Pinpoint the cell where the given text exists, returning its [x, y] midpoint coordinate. 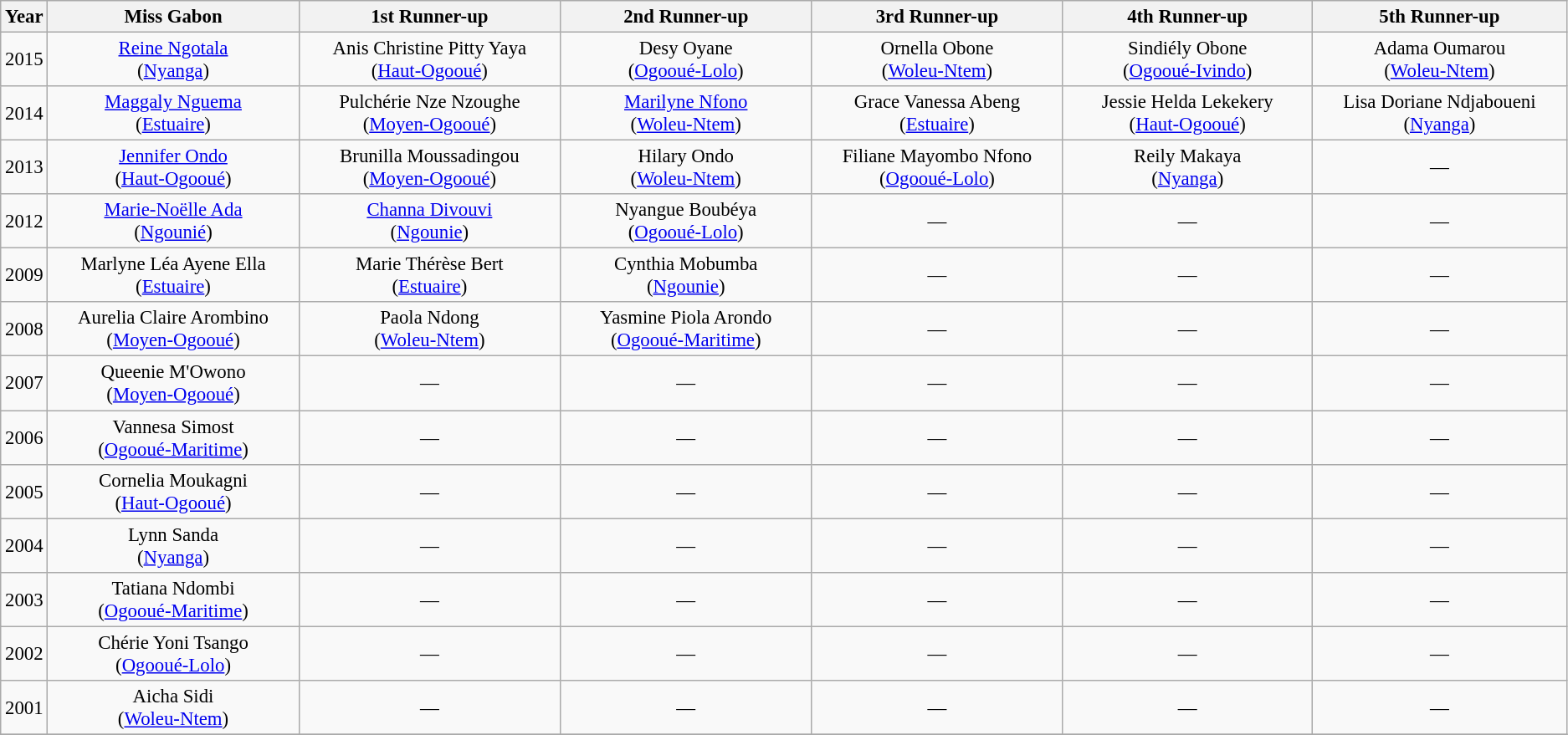
Channa Divouvi(Ngounie) [430, 221]
Grace Vanessa Abeng(Estuaire) [937, 114]
Miss Gabon [173, 17]
3rd Runner-up [937, 17]
Marie-Noëlle Ada(Ngounié) [173, 221]
Desy Oyane(Ogooué-Lolo) [686, 60]
2008 [24, 329]
2009 [24, 276]
Ornella Obone(Woleu-Ntem) [937, 60]
Queenie M'Owono(Moyen-Ogooué) [173, 383]
2003 [24, 599]
Marlyne Léa Ayene Ella(Estuaire) [173, 276]
Yasmine Piola Arondo(Ogooué-Maritime) [686, 329]
Nyangue Boubéya(Ogooué-Lolo) [686, 221]
Year [24, 17]
Aicha Sidi(Woleu-Ntem) [173, 707]
Filiane Mayombo Nfono(Ogooué-Lolo) [937, 167]
Adama Oumarou(Woleu-Ntem) [1439, 60]
2012 [24, 221]
Aurelia Claire Arombino(Moyen-Ogooué) [173, 329]
Lisa Doriane Ndjaboueni(Nyanga) [1439, 114]
Jessie Helda Lekekery(Haut-Ogooué) [1187, 114]
4th Runner-up [1187, 17]
Pulchérie Nze Nzoughe(Moyen-Ogooué) [430, 114]
Anis Christine Pitty Yaya(Haut-Ogooué) [430, 60]
Paola Ndong(Woleu-Ntem) [430, 329]
Marilyne Nfono(Woleu-Ntem) [686, 114]
Lynn Sanda(Nyanga) [173, 545]
Vannesa Simost(Ogooué-Maritime) [173, 438]
2007 [24, 383]
5th Runner-up [1439, 17]
Chérie Yoni Tsango(Ogooué-Lolo) [173, 654]
Jennifer Ondo(Haut-Ogooué) [173, 167]
2013 [24, 167]
Reine Ngotala(Nyanga) [173, 60]
2005 [24, 492]
1st Runner-up [430, 17]
Sindiély Obone(Ogooué-Ivindo) [1187, 60]
2015 [24, 60]
Hilary Ondo(Woleu-Ntem) [686, 167]
2002 [24, 654]
2001 [24, 707]
2004 [24, 545]
Cornelia Moukagni(Haut-Ogooué) [173, 492]
Brunilla Moussadingou(Moyen-Ogooué) [430, 167]
2nd Runner-up [686, 17]
Cynthia Mobumba(Ngounie) [686, 276]
2006 [24, 438]
Tatiana Ndombi(Ogooué-Maritime) [173, 599]
Marie Thérèse Bert(Estuaire) [430, 276]
2014 [24, 114]
Maggaly Nguema(Estuaire) [173, 114]
Reily Makaya(Nyanga) [1187, 167]
